Detect which cell encompasses the target text, then output its [x, y] center coordinate. 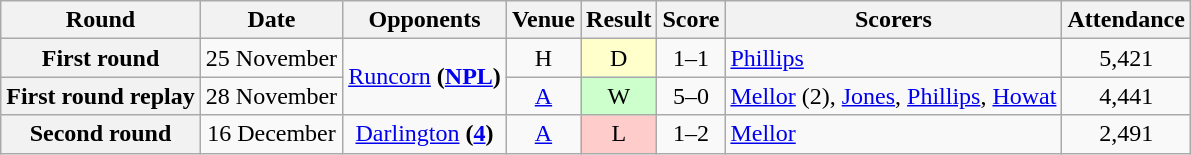
Score [691, 20]
5,421 [1126, 58]
First round [101, 58]
First round replay [101, 96]
Mellor (2), Jones, Phillips, Howat [894, 96]
2,491 [1126, 134]
Attendance [1126, 20]
Date [271, 20]
Scorers [894, 20]
Second round [101, 134]
16 December [271, 134]
Round [101, 20]
Darlington (4) [425, 134]
1–1 [691, 58]
L [619, 134]
5–0 [691, 96]
W [619, 96]
25 November [271, 58]
H [543, 58]
4,441 [1126, 96]
Runcorn (NPL) [425, 77]
Result [619, 20]
28 November [271, 96]
1–2 [691, 134]
Phillips [894, 58]
D [619, 58]
Opponents [425, 20]
Venue [543, 20]
Mellor [894, 134]
